Output the (x, y) coordinate of the center of the cell containing the given text.  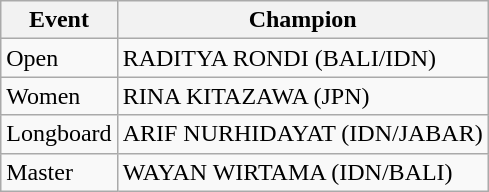
RADITYA RONDI (BALI/IDN) (302, 58)
Open (59, 58)
Master (59, 172)
Champion (302, 20)
Longboard (59, 134)
RINA KITAZAWA (JPN) (302, 96)
WAYAN WIRTAMA (IDN/BALI) (302, 172)
Event (59, 20)
Women (59, 96)
ARIF NURHIDAYAT (IDN/JABAR) (302, 134)
